Provide the [x, y] coordinate of the cell's center where the given text is located.  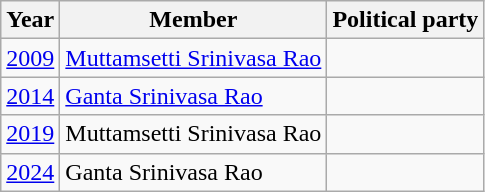
2014 [30, 96]
2009 [30, 58]
2019 [30, 134]
Member [194, 20]
2024 [30, 172]
Year [30, 20]
Political party [406, 20]
